Pinpoint the cell where the given text exists, returning its (x, y) midpoint coordinate. 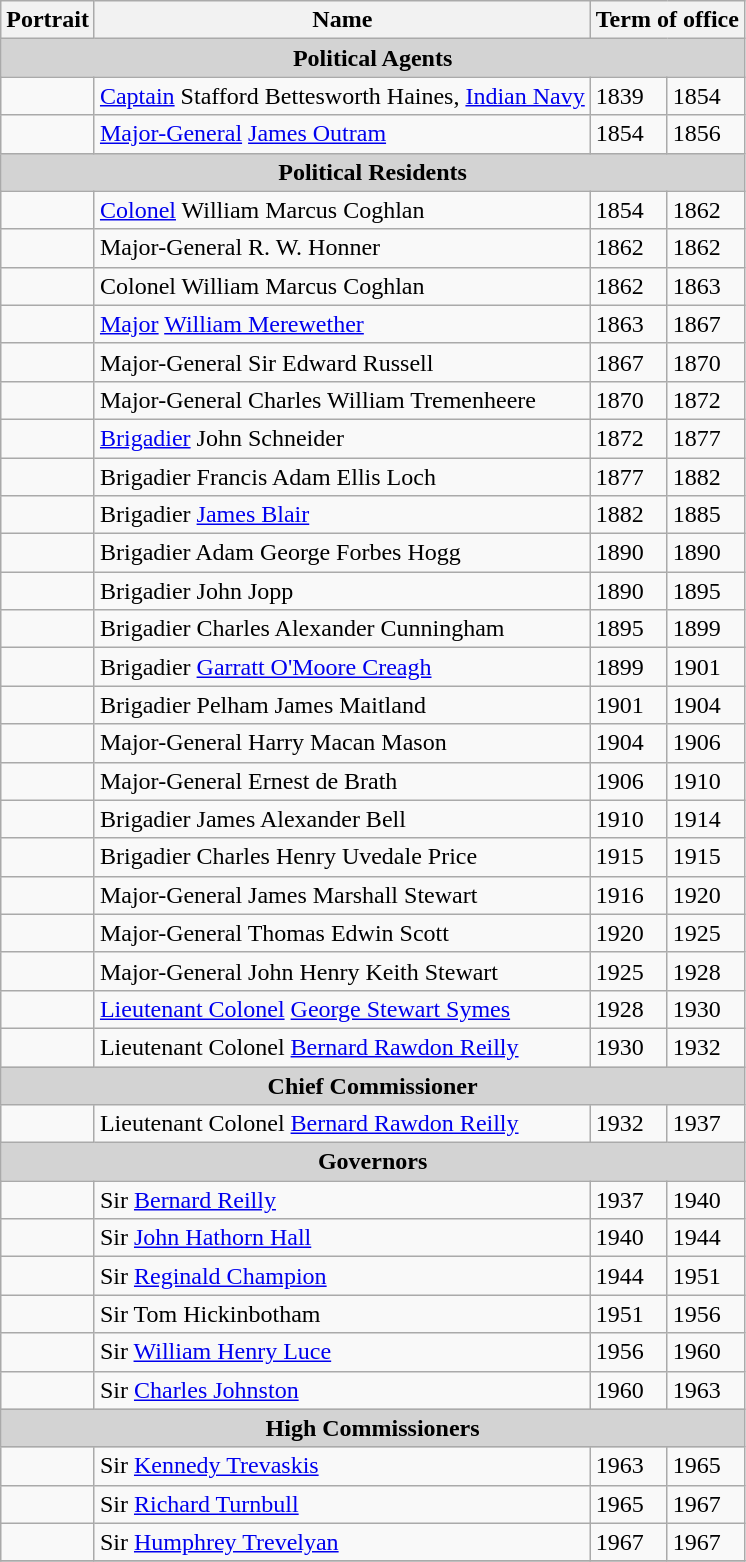
1885 (706, 515)
Major-General James Marshall Stewart (342, 895)
Sir Humphrey Trevelyan (342, 1542)
Lieutenant Colonel George Stewart Symes (342, 1009)
Brigadier Francis Adam Ellis Loch (342, 477)
Governors (373, 1162)
Brigadier John Jopp (342, 591)
1839 (628, 96)
Brigadier Charles Henry Uvedale Price (342, 857)
Sir Bernard Reilly (342, 1200)
Term of office (667, 20)
Sir Reginald Champion (342, 1276)
Sir Tom Hickinbotham (342, 1314)
1914 (706, 819)
Major William Merewether (342, 324)
Major-General Charles William Tremenheere (342, 400)
1916 (628, 895)
Major-General Sir Edward Russell (342, 362)
Major-General John Henry Keith Stewart (342, 971)
Brigadier Adam George Forbes Hogg (342, 553)
High Commissioners (373, 1428)
Sir Kennedy Trevaskis (342, 1466)
Chief Commissioner (373, 1085)
Major-General Thomas Edwin Scott (342, 933)
Brigadier Garratt O'Moore Creagh (342, 667)
Political Residents (373, 172)
Captain Stafford Bettesworth Haines, Indian Navy (342, 96)
Brigadier Charles Alexander Cunningham (342, 629)
Major-General Harry Macan Mason (342, 743)
Name (342, 20)
Major-General James Outram (342, 134)
Brigadier John Schneider (342, 438)
Major-General Ernest de Brath (342, 781)
Brigadier James Alexander Bell (342, 819)
Sir John Hathorn Hall (342, 1238)
Political Agents (373, 58)
Sir William Henry Luce (342, 1352)
Sir Charles Johnston (342, 1390)
Brigadier Pelham James Maitland (342, 705)
Sir Richard Turnbull (342, 1504)
Brigadier James Blair (342, 515)
Major-General R. W. Honner (342, 248)
1856 (706, 134)
Portrait (48, 20)
